Determine the [X, Y] coordinate at the center of the cell enclosing the given text.  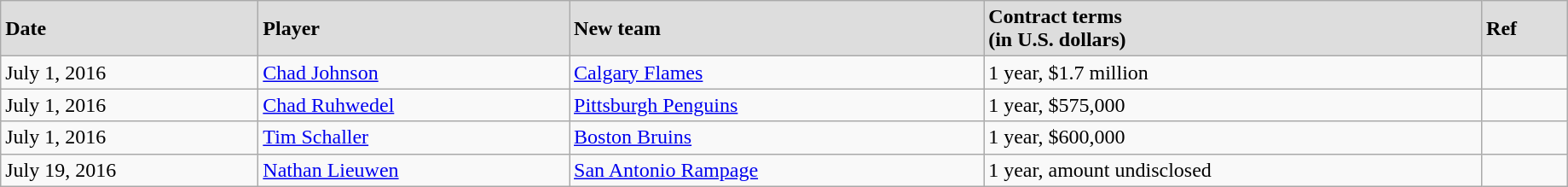
1 year, $575,000 [1233, 105]
Tim Schaller [414, 137]
Contract terms(in U.S. dollars) [1233, 29]
1 year, amount undisclosed [1233, 170]
Nathan Lieuwen [414, 170]
New team [777, 29]
July 19, 2016 [130, 170]
Date [130, 29]
Chad Ruhwedel [414, 105]
1 year, $600,000 [1233, 137]
Calgary Flames [777, 73]
Ref [1525, 29]
San Antonio Rampage [777, 170]
1 year, $1.7 million [1233, 73]
Boston Bruins [777, 137]
Pittsburgh Penguins [777, 105]
Player [414, 29]
Chad Johnson [414, 73]
